Extract the [x, y] coordinate from the center of the cell holding the provided text.  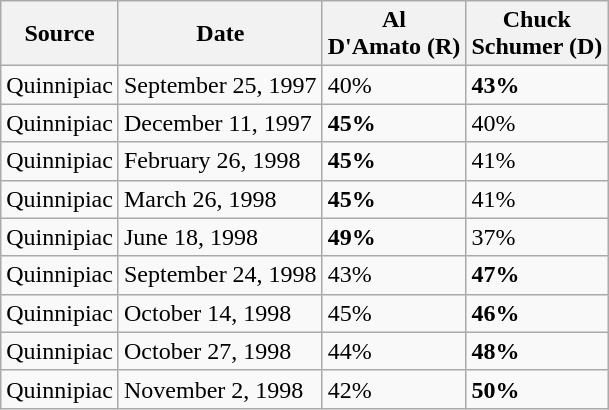
September 24, 1998 [220, 275]
37% [537, 237]
42% [394, 389]
AlD'Amato (R) [394, 34]
September 25, 1997 [220, 85]
October 14, 1998 [220, 313]
46% [537, 313]
50% [537, 389]
44% [394, 351]
November 2, 1998 [220, 389]
June 18, 1998 [220, 237]
October 27, 1998 [220, 351]
December 11, 1997 [220, 123]
Source [60, 34]
47% [537, 275]
49% [394, 237]
48% [537, 351]
Date [220, 34]
March 26, 1998 [220, 199]
ChuckSchumer (D) [537, 34]
February 26, 1998 [220, 161]
